Provide the (x, y) coordinate of the cell's center where the given text is located.  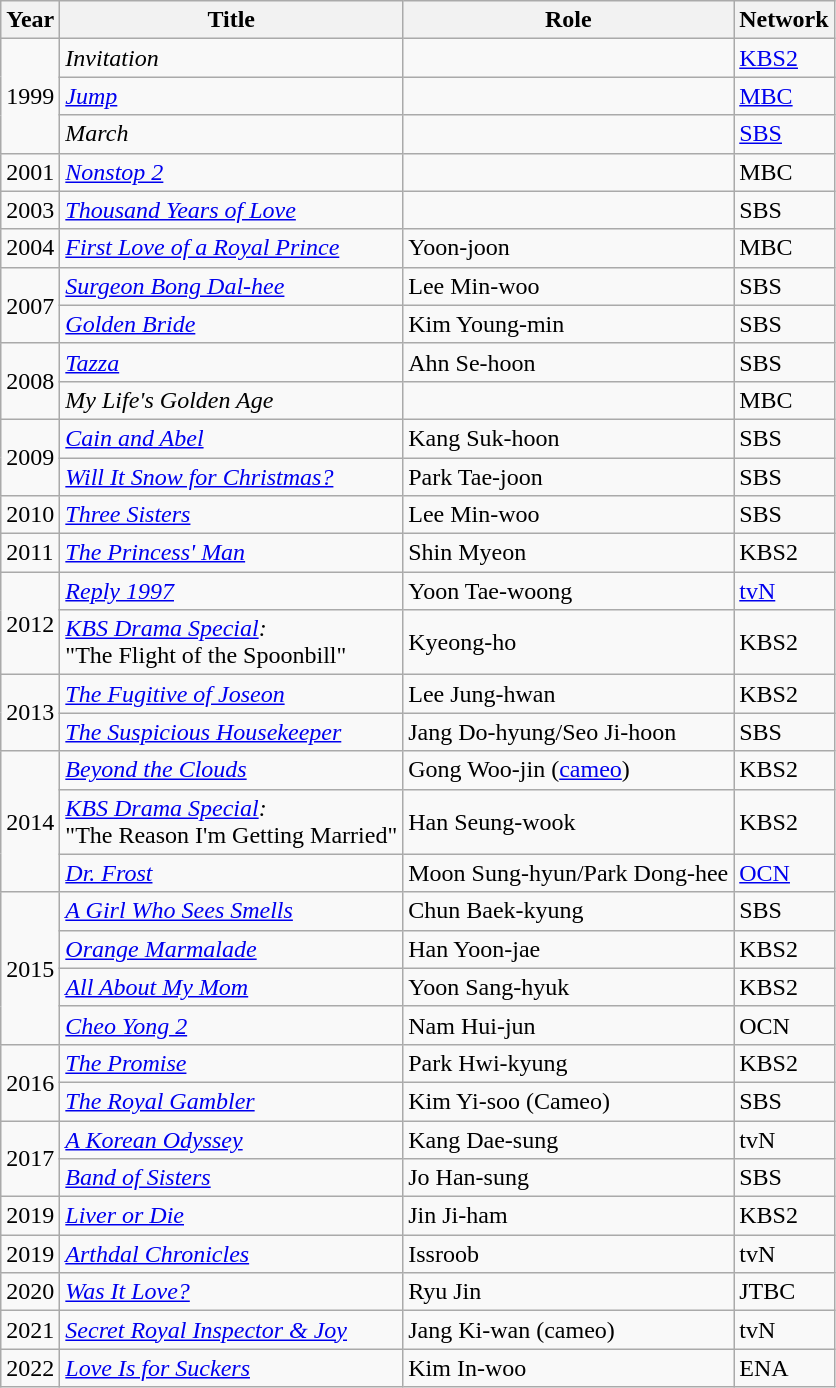
Issroob (568, 1254)
2012 (30, 624)
Secret Royal Inspector & Joy (232, 1330)
Yoon Sang-hyuk (568, 987)
Reply 1997 (232, 591)
KBS Drama Special: "The Reason I'm Getting Married" (232, 822)
Arthdal Chronicles (232, 1254)
2007 (30, 305)
Jump (232, 96)
The Promise (232, 1063)
Network (784, 20)
2020 (30, 1292)
1999 (30, 96)
Jang Do-hyung/Seo Ji-hoon (568, 732)
2011 (30, 553)
2014 (30, 822)
Year (30, 20)
The Fugitive of Joseon (232, 694)
Was It Love? (232, 1292)
2003 (30, 210)
The Royal Gambler (232, 1101)
Three Sisters (232, 515)
Nonstop 2 (232, 172)
First Love of a Royal Prince (232, 248)
Jo Han-sung (568, 1178)
Moon Sung-hyun/Park Dong-hee (568, 873)
Beyond the Clouds (232, 770)
All About My Mom (232, 987)
2022 (30, 1368)
Kang Dae-sung (568, 1139)
Kyeong-ho (568, 642)
JTBC (784, 1292)
Chun Baek-kyung (568, 911)
Surgeon Bong Dal-hee (232, 286)
My Life's Golden Age (232, 400)
2013 (30, 713)
Han Seung-wook (568, 822)
KBS Drama Special: "The Flight of the Spoonbill" (232, 642)
2009 (30, 457)
Kim Yi-soo (Cameo) (568, 1101)
Thousand Years of Love (232, 210)
Lee Jung-hwan (568, 694)
Jin Ji-ham (568, 1216)
Jang Ki-wan (cameo) (568, 1330)
Tazza (232, 362)
2008 (30, 381)
Yoon-joon (568, 248)
Park Tae-joon (568, 477)
2001 (30, 172)
Kim Young-min (568, 324)
Han Yoon-jae (568, 949)
Cain and Abel (232, 438)
2017 (30, 1158)
The Suspicious Housekeeper (232, 732)
2004 (30, 248)
Shin Myeon (568, 553)
Will It Snow for Christmas? (232, 477)
2021 (30, 1330)
Role (568, 20)
Kim In-woo (568, 1368)
Ahn Se-hoon (568, 362)
2016 (30, 1082)
Golden Bride (232, 324)
ENA (784, 1368)
The Princess' Man (232, 553)
Kang Suk-hoon (568, 438)
2010 (30, 515)
Band of Sisters (232, 1178)
A Girl Who Sees Smells (232, 911)
Cheo Yong 2 (232, 1025)
Orange Marmalade (232, 949)
Yoon Tae-woong (568, 591)
Dr. Frost (232, 873)
A Korean Odyssey (232, 1139)
Liver or Die (232, 1216)
Love Is for Suckers (232, 1368)
Park Hwi-kyung (568, 1063)
March (232, 134)
Invitation (232, 58)
Ryu Jin (568, 1292)
2015 (30, 968)
Nam Hui-jun (568, 1025)
Gong Woo-jin (cameo) (568, 770)
Title (232, 20)
